Return the (X, Y) coordinate for the center point of the cell that contains the specified text.  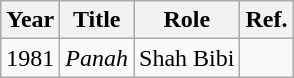
Panah (97, 58)
Shah Bibi (187, 58)
Year (30, 20)
Role (187, 20)
Ref. (266, 20)
1981 (30, 58)
Title (97, 20)
